For the text-containing cell, return its midpoint in [x, y] coordinate format. 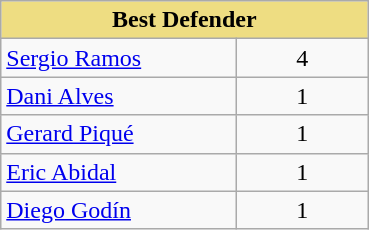
Diego Godín [119, 210]
Dani Alves [119, 96]
Gerard Piqué [119, 134]
Sergio Ramos [119, 58]
Best Defender [184, 20]
4 [302, 58]
Eric Abidal [119, 172]
